Return the [X, Y] coordinate for the center point of the cell that contains the specified text.  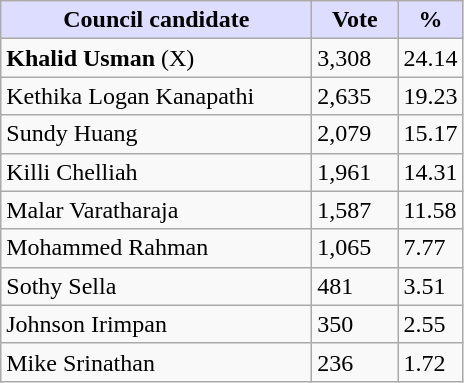
1,587 [355, 210]
Council candidate [156, 20]
350 [355, 324]
Vote [355, 20]
11.58 [430, 210]
1,961 [355, 172]
3.51 [430, 286]
Mike Srinathan [156, 362]
481 [355, 286]
Mohammed Rahman [156, 248]
Sundy Huang [156, 134]
Malar Varatharaja [156, 210]
2,635 [355, 96]
% [430, 20]
Sothy Sella [156, 286]
Kethika Logan Kanapathi [156, 96]
19.23 [430, 96]
2,079 [355, 134]
Killi Chelliah [156, 172]
Johnson Irimpan [156, 324]
236 [355, 362]
15.17 [430, 134]
14.31 [430, 172]
1,065 [355, 248]
3,308 [355, 58]
1.72 [430, 362]
7.77 [430, 248]
Khalid Usman (X) [156, 58]
24.14 [430, 58]
2.55 [430, 324]
